Find where the given text appears and provide that cell's center as (x, y) coordinate. 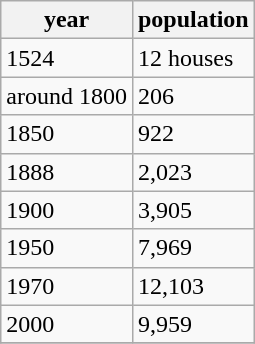
1900 (67, 210)
7,969 (193, 248)
12,103 (193, 286)
206 (193, 96)
1970 (67, 286)
2000 (67, 324)
year (67, 20)
1950 (67, 248)
922 (193, 134)
3,905 (193, 210)
1850 (67, 134)
1888 (67, 172)
9,959 (193, 324)
12 houses (193, 58)
1524 (67, 58)
2,023 (193, 172)
population (193, 20)
around 1800 (67, 96)
